Return the (X, Y) coordinate for the center point of the cell that contains the specified text.  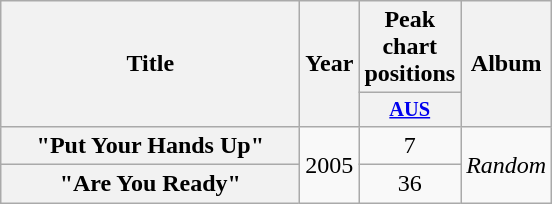
7 (410, 145)
AUS (410, 110)
Album (506, 64)
"Put Your Hands Up" (150, 145)
"Are You Ready" (150, 184)
Year (330, 64)
Title (150, 64)
Random (506, 164)
2005 (330, 164)
36 (410, 184)
Peak chart positions (410, 47)
